Find where the given text appears and provide that cell's center as (x, y) coordinate. 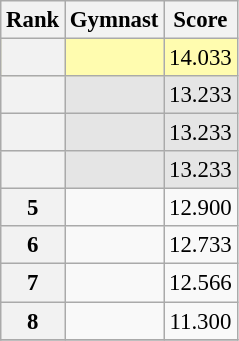
12.900 (200, 208)
12.566 (200, 283)
6 (33, 245)
Rank (33, 20)
Score (200, 20)
5 (33, 208)
Gymnast (114, 20)
12.733 (200, 245)
11.300 (200, 321)
14.033 (200, 58)
7 (33, 283)
8 (33, 321)
